Detect which cell encompasses the target text, then output its [x, y] center coordinate. 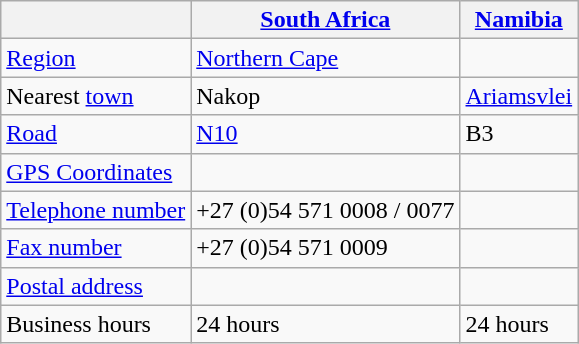
Region [96, 58]
Namibia [519, 20]
Telephone number [96, 210]
GPS Coordinates [96, 172]
South Africa [326, 20]
Business hours [96, 324]
+27 (0)54 571 0009 [326, 248]
N10 [326, 134]
Ariamsvlei [519, 96]
Nearest town [96, 96]
Nakop [326, 96]
Road [96, 134]
Northern Cape [326, 58]
Fax number [96, 248]
B3 [519, 134]
Postal address [96, 286]
+27 (0)54 571 0008 / 0077 [326, 210]
